Return the [X, Y] coordinate for the center point of the cell that contains the specified text.  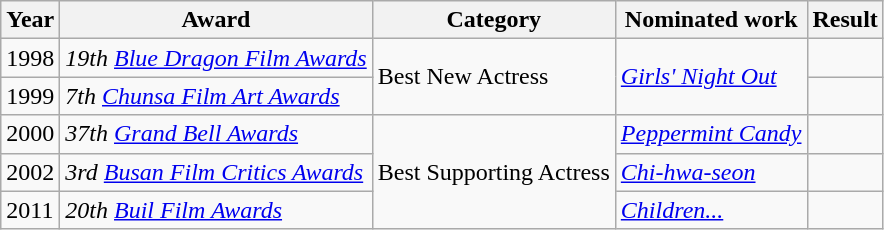
37th Grand Bell Awards [216, 134]
1999 [30, 96]
1998 [30, 58]
Chi-hwa-seon [711, 172]
Year [30, 20]
Best New Actress [494, 77]
2011 [30, 210]
Award [216, 20]
3rd Busan Film Critics Awards [216, 172]
Nominated work [711, 20]
Peppermint Candy [711, 134]
19th Blue Dragon Film Awards [216, 58]
Category [494, 20]
Children... [711, 210]
2002 [30, 172]
Result [845, 20]
Girls' Night Out [711, 77]
7th Chunsa Film Art Awards [216, 96]
20th Buil Film Awards [216, 210]
2000 [30, 134]
Best Supporting Actress [494, 172]
